Extract the (X, Y) coordinate from the center of the cell holding the provided text.  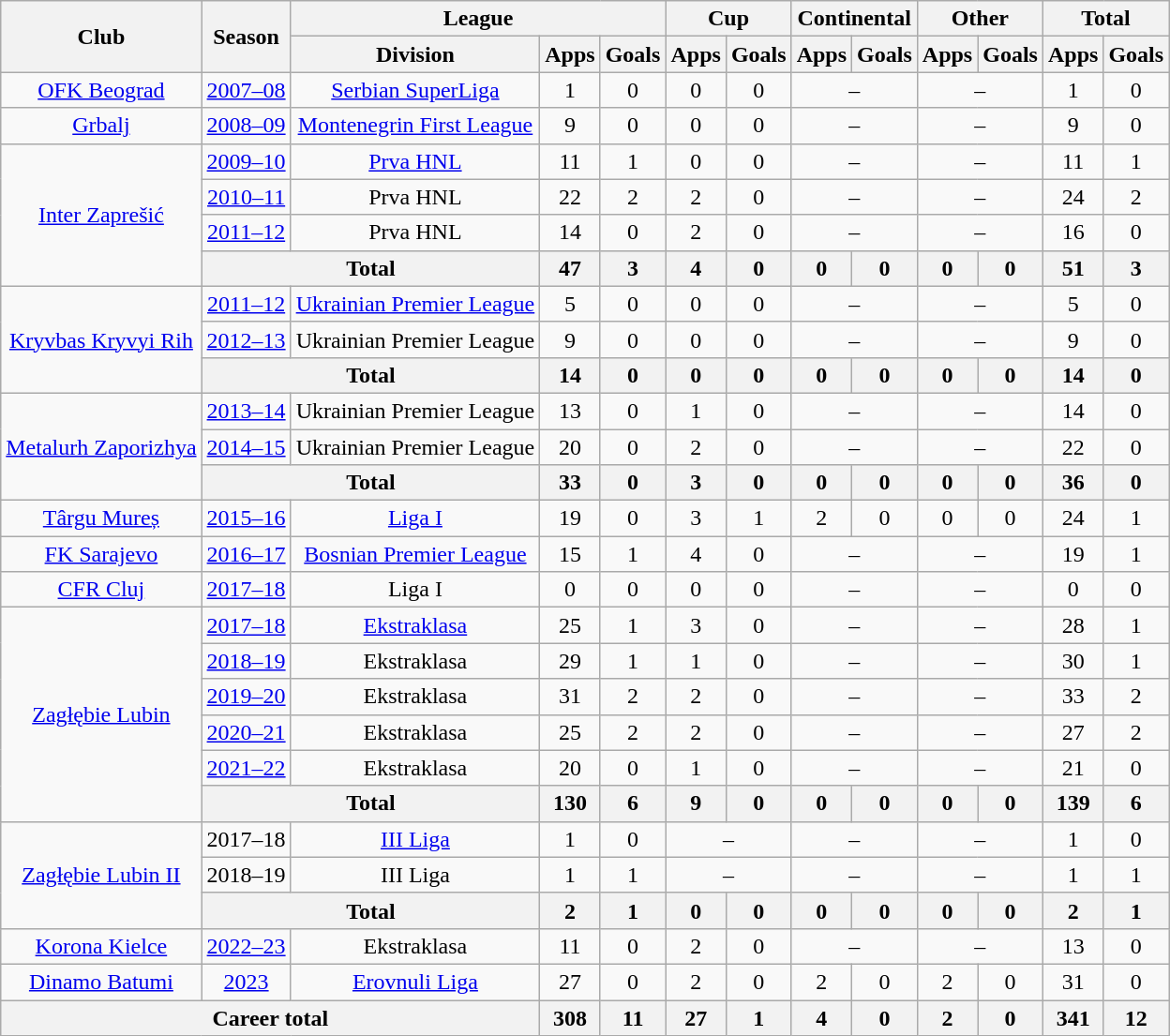
Montenegrin First League (415, 126)
Club (101, 37)
OFK Beograd (101, 90)
2022–23 (246, 946)
2021–22 (246, 768)
139 (1072, 803)
Târgu Mureș (101, 518)
CFR Cluj (101, 590)
Continental (854, 19)
2007–08 (246, 90)
308 (570, 1017)
Korona Kielce (101, 946)
Serbian SuperLiga (415, 90)
16 (1072, 233)
2009–10 (246, 161)
28 (1072, 625)
130 (570, 803)
36 (1072, 483)
Metalurh Zaporizhya (101, 446)
Career total (270, 1017)
Zagłębie Lubin II (101, 875)
47 (570, 268)
2008–09 (246, 126)
2015–16 (246, 518)
2020–21 (246, 732)
30 (1072, 661)
2013–14 (246, 411)
Cup (728, 19)
2016–17 (246, 554)
Dinamo Batumi (101, 982)
Division (415, 54)
51 (1072, 268)
12 (1136, 1017)
Grbalj (101, 126)
Inter Zaprešić (101, 215)
Bosnian Premier League (415, 554)
2012–13 (246, 339)
Zagłębie Lubin (101, 714)
2023 (246, 982)
21 (1072, 768)
2019–20 (246, 697)
FK Sarajevo (101, 554)
Other (980, 19)
2010–11 (246, 197)
15 (570, 554)
2014–15 (246, 447)
29 (570, 661)
Kryvbas Kryvyi Rih (101, 339)
Erovnuli Liga (415, 982)
341 (1072, 1017)
Season (246, 37)
League (478, 19)
